From the cell containing the given text, extract its center point as [X, Y] coordinate. 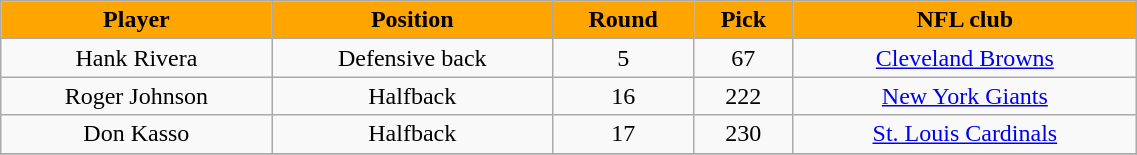
Cleveland Browns [965, 58]
Player [136, 20]
Round [624, 20]
St. Louis Cardinals [965, 134]
17 [624, 134]
Pick [744, 20]
Roger Johnson [136, 96]
230 [744, 134]
Position [412, 20]
67 [744, 58]
Hank Rivera [136, 58]
222 [744, 96]
NFL club [965, 20]
Defensive back [412, 58]
New York Giants [965, 96]
16 [624, 96]
Don Kasso [136, 134]
5 [624, 58]
